Return (X, Y) of the center of cell containing provided text 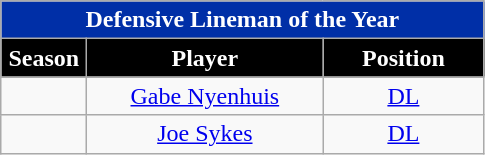
Defensive Lineman of the Year (242, 20)
Gabe Nyenhuis (205, 96)
Joe Sykes (205, 134)
Position (404, 58)
Player (205, 58)
Season (44, 58)
